Provide the [x, y] coordinate of the cell's center where the given text is located.  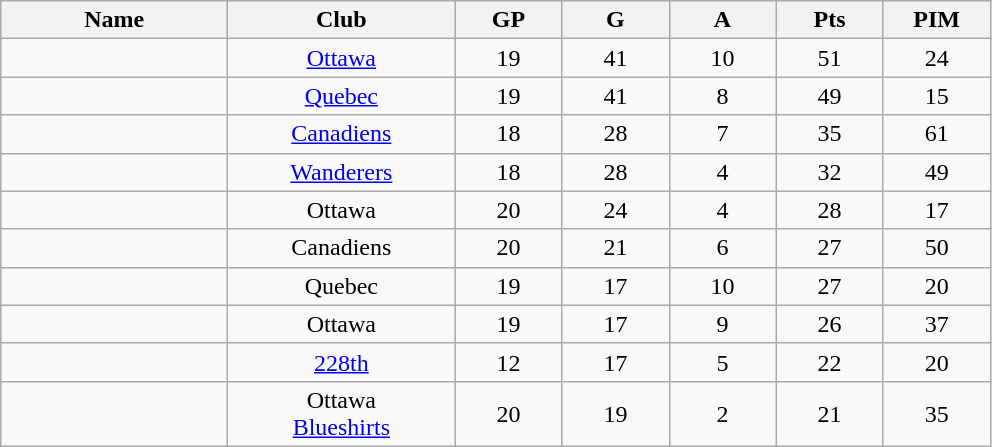
A [722, 20]
7 [722, 134]
9 [722, 324]
GP [508, 20]
61 [936, 134]
6 [722, 248]
8 [722, 96]
2 [722, 414]
Club [342, 20]
51 [830, 58]
OttawaBlueshirts [342, 414]
32 [830, 172]
5 [722, 362]
26 [830, 324]
22 [830, 362]
Pts [830, 20]
PIM [936, 20]
37 [936, 324]
228th [342, 362]
Wanderers [342, 172]
12 [508, 362]
50 [936, 248]
G [616, 20]
15 [936, 96]
Name [114, 20]
